For the text-containing cell, return its midpoint in (x, y) coordinate format. 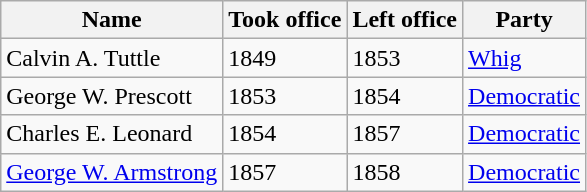
1858 (405, 172)
Name (112, 20)
Whig (524, 58)
Calvin A. Tuttle (112, 58)
Charles E. Leonard (112, 134)
George W. Prescott (112, 96)
1849 (285, 58)
George W. Armstrong (112, 172)
Left office (405, 20)
Party (524, 20)
Took office (285, 20)
